For the text-containing cell, return its midpoint in (X, Y) coordinate format. 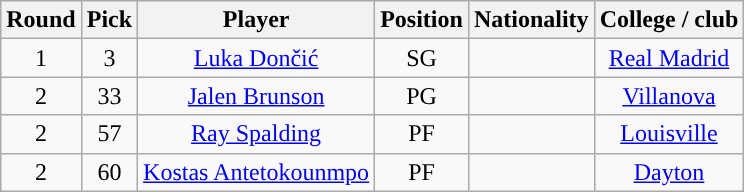
Player (256, 20)
SG (422, 58)
3 (109, 58)
Nationality (531, 20)
Dayton (669, 172)
College / club (669, 20)
Villanova (669, 96)
57 (109, 134)
Position (422, 20)
Louisville (669, 134)
1 (41, 58)
Pick (109, 20)
Round (41, 20)
PG (422, 96)
Ray Spalding (256, 134)
33 (109, 96)
Real Madrid (669, 58)
60 (109, 172)
Luka Dončić (256, 58)
Jalen Brunson (256, 96)
Kostas Antetokounmpo (256, 172)
